Provide the (x, y) coordinate of the cell's center where the given text is located.  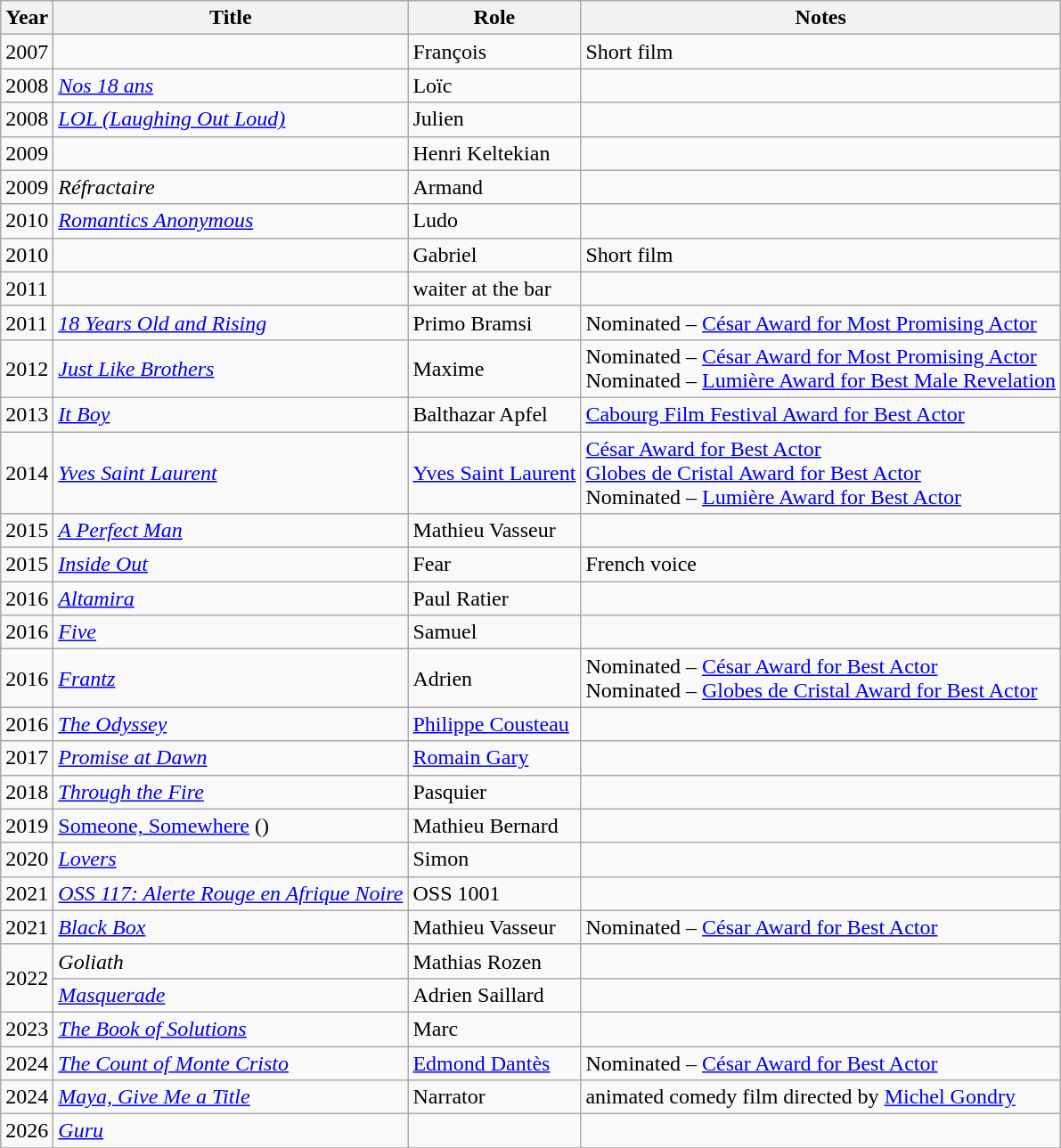
Notes (821, 18)
Adrien (494, 679)
Inside Out (231, 565)
2018 (27, 792)
Henri Keltekian (494, 153)
Year (27, 18)
Romain Gary (494, 758)
Black Box (231, 927)
François (494, 52)
Maxime (494, 369)
It Boy (231, 414)
Gabriel (494, 255)
César Award for Best ActorGlobes de Cristal Award for Best ActorNominated – Lumière Award for Best Actor (821, 472)
Balthazar Apfel (494, 414)
Edmond Dantès (494, 1063)
2012 (27, 369)
2017 (27, 758)
Goliath (231, 961)
French voice (821, 565)
Julien (494, 119)
Promise at Dawn (231, 758)
Guru (231, 1131)
Réfractaire (231, 187)
Primo Bramsi (494, 322)
2019 (27, 826)
Ludo (494, 221)
Narrator (494, 1097)
Nominated – César Award for Most Promising Actor Nominated – Lumière Award for Best Male Revelation (821, 369)
2007 (27, 52)
The Book of Solutions (231, 1029)
Simon (494, 859)
LOL (Laughing Out Loud) (231, 119)
18 Years Old and Rising (231, 322)
A Perfect Man (231, 531)
Frantz (231, 679)
Just Like Brothers (231, 369)
2023 (27, 1029)
2014 (27, 472)
OSS 117: Alerte Rouge en Afrique Noire (231, 893)
OSS 1001 (494, 893)
Paul Ratier (494, 598)
Romantics Anonymous (231, 221)
2022 (27, 978)
Nominated – César Award for Most Promising Actor (821, 322)
Pasquier (494, 792)
2013 (27, 414)
Lovers (231, 859)
The Odyssey (231, 724)
Someone, Somewhere () (231, 826)
Nominated – César Award for Best ActorNominated – Globes de Cristal Award for Best Actor (821, 679)
2026 (27, 1131)
Adrien Saillard (494, 995)
Fear (494, 565)
Samuel (494, 632)
Nos 18 ans (231, 85)
Masquerade (231, 995)
Mathias Rozen (494, 961)
2020 (27, 859)
Title (231, 18)
Role (494, 18)
Armand (494, 187)
Mathieu Bernard (494, 826)
Philippe Cousteau (494, 724)
The Count of Monte Cristo (231, 1063)
Five (231, 632)
Altamira (231, 598)
Marc (494, 1029)
Cabourg Film Festival Award for Best Actor (821, 414)
waiter at the bar (494, 289)
animated comedy film directed by Michel Gondry (821, 1097)
Maya, Give Me a Title (231, 1097)
Loïc (494, 85)
Through the Fire (231, 792)
